Identify which cell holds the provided text, then report its (X, Y) central coordinate. 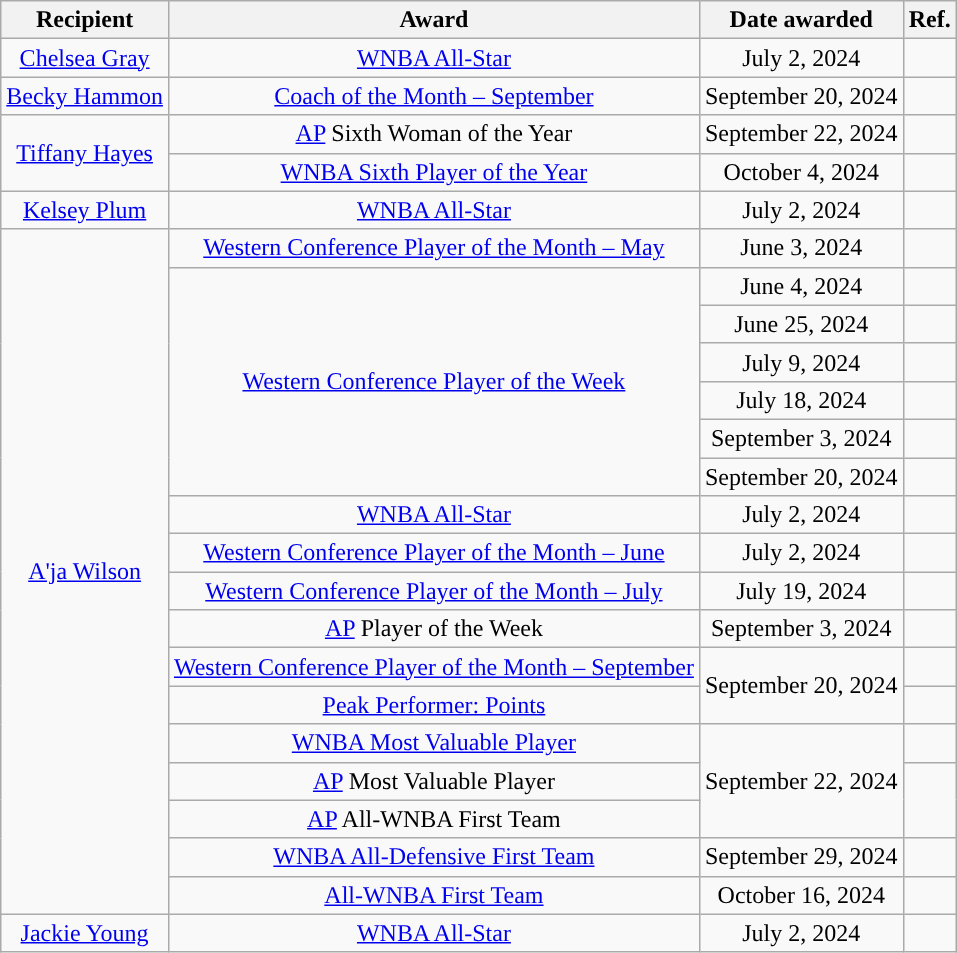
Peak Performer: Points (434, 705)
Award (434, 20)
Recipient (85, 20)
All-WNBA First Team (434, 895)
Ref. (930, 20)
Western Conference Player of the Month – July (434, 591)
AP All-WNBA First Team (434, 819)
Western Conference Player of the Week (434, 381)
October 4, 2024 (801, 172)
Chelsea Gray (85, 58)
WNBA Most Valuable Player (434, 743)
June 4, 2024 (801, 286)
October 16, 2024 (801, 895)
Western Conference Player of the Month – May (434, 248)
Date awarded (801, 20)
Jackie Young (85, 933)
Tiffany Hayes (85, 153)
September 29, 2024 (801, 857)
Becky Hammon (85, 96)
AP Sixth Woman of the Year (434, 134)
Coach of the Month – September (434, 96)
WNBA Sixth Player of the Year (434, 172)
July 19, 2024 (801, 591)
AP Most Valuable Player (434, 781)
A'ja Wilson (85, 572)
June 25, 2024 (801, 324)
WNBA All-Defensive First Team (434, 857)
AP Player of the Week (434, 629)
July 18, 2024 (801, 400)
Western Conference Player of the Month – June (434, 553)
Kelsey Plum (85, 210)
June 3, 2024 (801, 248)
Western Conference Player of the Month – September (434, 667)
July 9, 2024 (801, 362)
